Capture the cell that displays the provided text and extract its (X, Y) central coordinate. 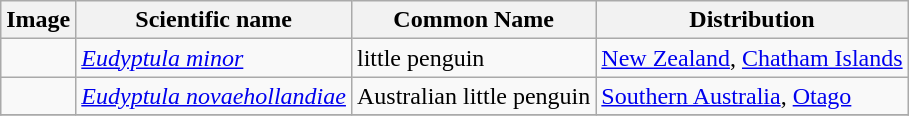
Image (38, 20)
Eudyptula minor (214, 58)
little penguin (473, 58)
Common Name (473, 20)
Australian little penguin (473, 96)
Scientific name (214, 20)
Eudyptula novaehollandiae (214, 96)
Southern Australia, Otago (752, 96)
Distribution (752, 20)
New Zealand, Chatham Islands (752, 58)
